Return the (X, Y) coordinate for the center point of the cell that contains the specified text.  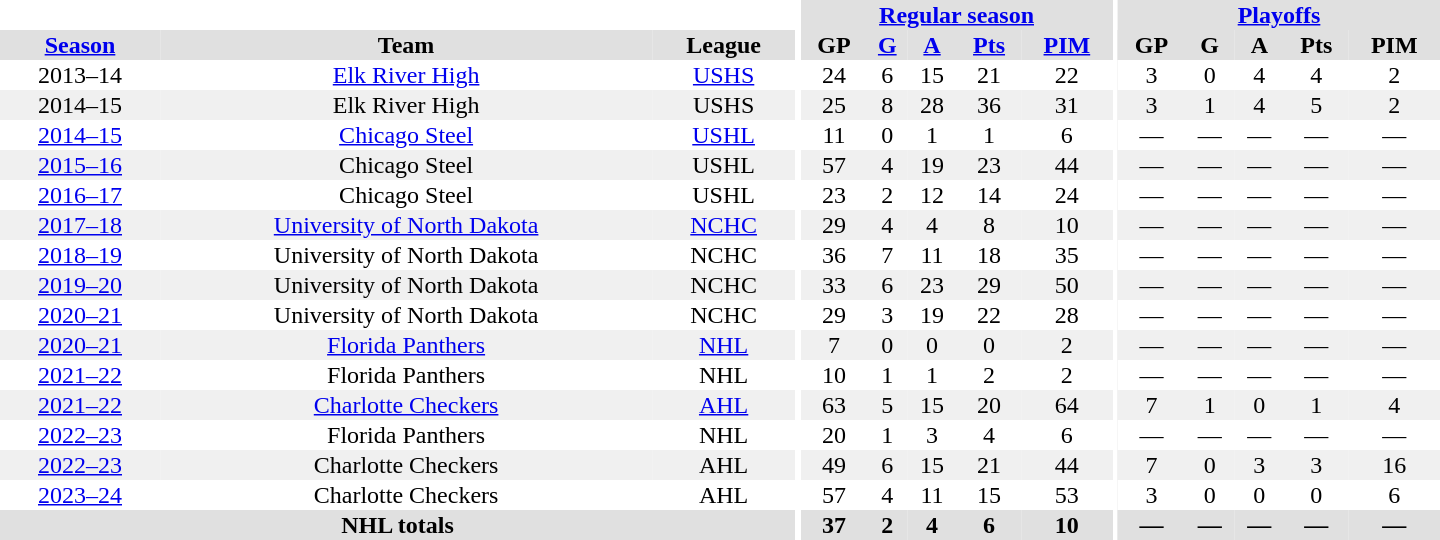
2013–14 (80, 75)
2023–24 (80, 495)
31 (1066, 105)
12 (932, 195)
Playoffs (1279, 15)
Regular season (957, 15)
2016–17 (80, 195)
14 (989, 195)
37 (834, 525)
18 (989, 255)
2017–18 (80, 225)
2019–20 (80, 285)
63 (834, 405)
64 (1066, 405)
Season (80, 45)
2015–16 (80, 165)
Team (406, 45)
League (724, 45)
33 (834, 285)
49 (834, 465)
25 (834, 105)
53 (1066, 495)
50 (1066, 285)
35 (1066, 255)
NHL totals (398, 525)
2018–19 (80, 255)
16 (1394, 465)
